For the text-containing cell, return its midpoint in [x, y] coordinate format. 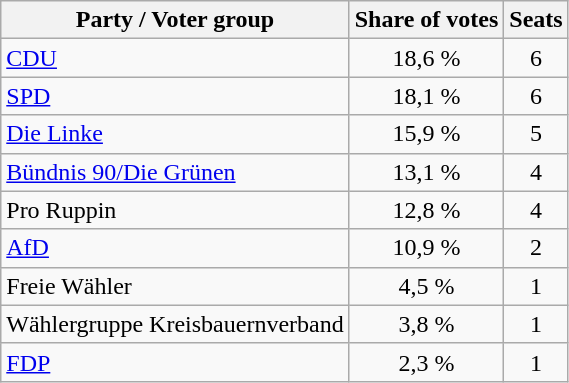
CDU [175, 58]
AfD [175, 248]
FDP [175, 362]
Seats [536, 20]
18,6 % [426, 58]
18,1 % [426, 96]
Wählergruppe Kreisbauernverband [175, 324]
Freie Wähler [175, 286]
2,3 % [426, 362]
5 [536, 134]
Die Linke [175, 134]
2 [536, 248]
Bündnis 90/Die Grünen [175, 172]
Party / Voter group [175, 20]
Pro Ruppin [175, 210]
13,1 % [426, 172]
15,9 % [426, 134]
Share of votes [426, 20]
12,8 % [426, 210]
10,9 % [426, 248]
4,5 % [426, 286]
3,8 % [426, 324]
SPD [175, 96]
